Output the [X, Y] coordinate of the center of the cell containing the given text.  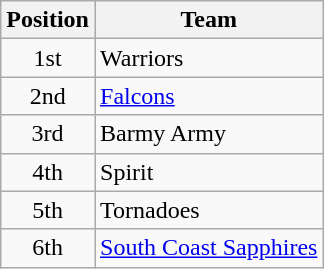
Team [208, 20]
6th [48, 248]
Position [48, 20]
Tornadoes [208, 210]
4th [48, 172]
1st [48, 58]
Barmy Army [208, 134]
5th [48, 210]
2nd [48, 96]
Spirit [208, 172]
South Coast Sapphires [208, 248]
3rd [48, 134]
Falcons [208, 96]
Warriors [208, 58]
